Identify which cell holds the provided text, then report its (X, Y) central coordinate. 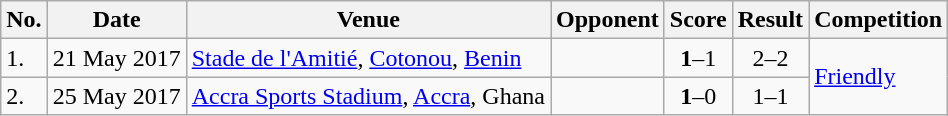
1. (24, 58)
2. (24, 96)
Competition (878, 20)
Venue (368, 20)
No. (24, 20)
Stade de l'Amitié, Cotonou, Benin (368, 58)
1–0 (698, 96)
Friendly (878, 77)
21 May 2017 (116, 58)
2–2 (770, 58)
Accra Sports Stadium, Accra, Ghana (368, 96)
25 May 2017 (116, 96)
Opponent (608, 20)
Date (116, 20)
Result (770, 20)
Score (698, 20)
